Output the (X, Y) coordinate of the center of the cell containing the given text.  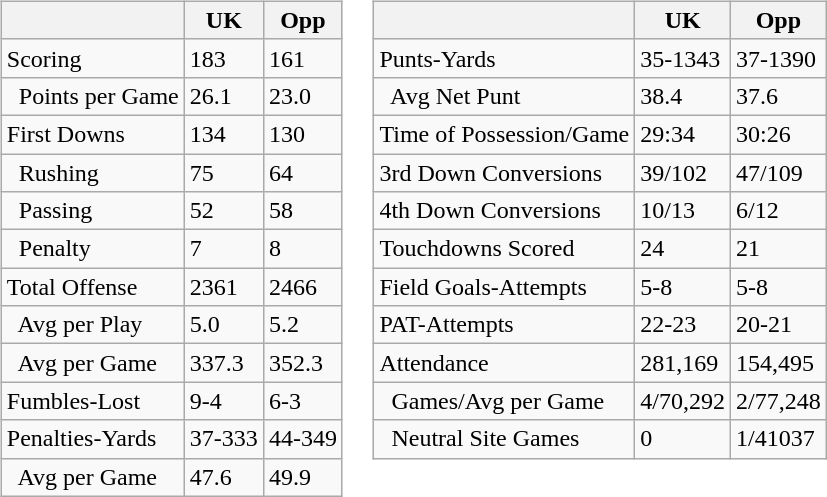
24 (683, 249)
1/41037 (779, 439)
39/102 (683, 173)
281,169 (683, 363)
Time of Possession/Game (504, 134)
2361 (224, 287)
Rushing (92, 173)
Scoring (92, 58)
Attendance (504, 363)
Field Goals-Attempts (504, 287)
Points per Game (92, 96)
2466 (302, 287)
Fumbles-Lost (92, 401)
37.6 (779, 96)
161 (302, 58)
49.9 (302, 477)
75 (224, 173)
20-21 (779, 325)
47.6 (224, 477)
22-23 (683, 325)
5.0 (224, 325)
2/77,248 (779, 401)
58 (302, 211)
9-4 (224, 401)
PAT-Attempts (504, 325)
23.0 (302, 96)
44-349 (302, 439)
35-1343 (683, 58)
5.2 (302, 325)
4/70,292 (683, 401)
130 (302, 134)
Penalties-Yards (92, 439)
30:26 (779, 134)
First Downs (92, 134)
21 (779, 249)
154,495 (779, 363)
0 (683, 439)
37-1390 (779, 58)
38.4 (683, 96)
Touchdowns Scored (504, 249)
Passing (92, 211)
Avg Net Punt (504, 96)
64 (302, 173)
Neutral Site Games (504, 439)
6/12 (779, 211)
183 (224, 58)
Punts-Yards (504, 58)
134 (224, 134)
Avg per Play (92, 325)
26.1 (224, 96)
47/109 (779, 173)
4th Down Conversions (504, 211)
Penalty (92, 249)
6-3 (302, 401)
337.3 (224, 363)
29:34 (683, 134)
10/13 (683, 211)
8 (302, 249)
352.3 (302, 363)
3rd Down Conversions (504, 173)
37-333 (224, 439)
Total Offense (92, 287)
Games/Avg per Game (504, 401)
7 (224, 249)
52 (224, 211)
